Return the [x, y] coordinate for the center point of the cell that contains the specified text.  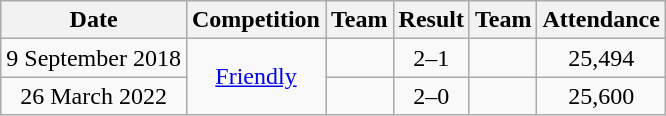
Attendance [601, 20]
26 March 2022 [94, 96]
25,494 [601, 58]
2–0 [431, 96]
Competition [256, 20]
Friendly [256, 77]
9 September 2018 [94, 58]
Result [431, 20]
25,600 [601, 96]
Date [94, 20]
2–1 [431, 58]
